Detect which cell encompasses the target text, then output its [X, Y] center coordinate. 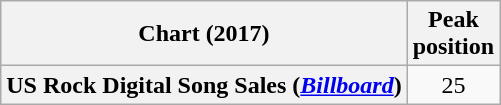
Chart (2017) [204, 34]
25 [453, 85]
US Rock Digital Song Sales (Billboard) [204, 85]
Peakposition [453, 34]
